Find where the given text appears and provide that cell's center as [X, Y] coordinate. 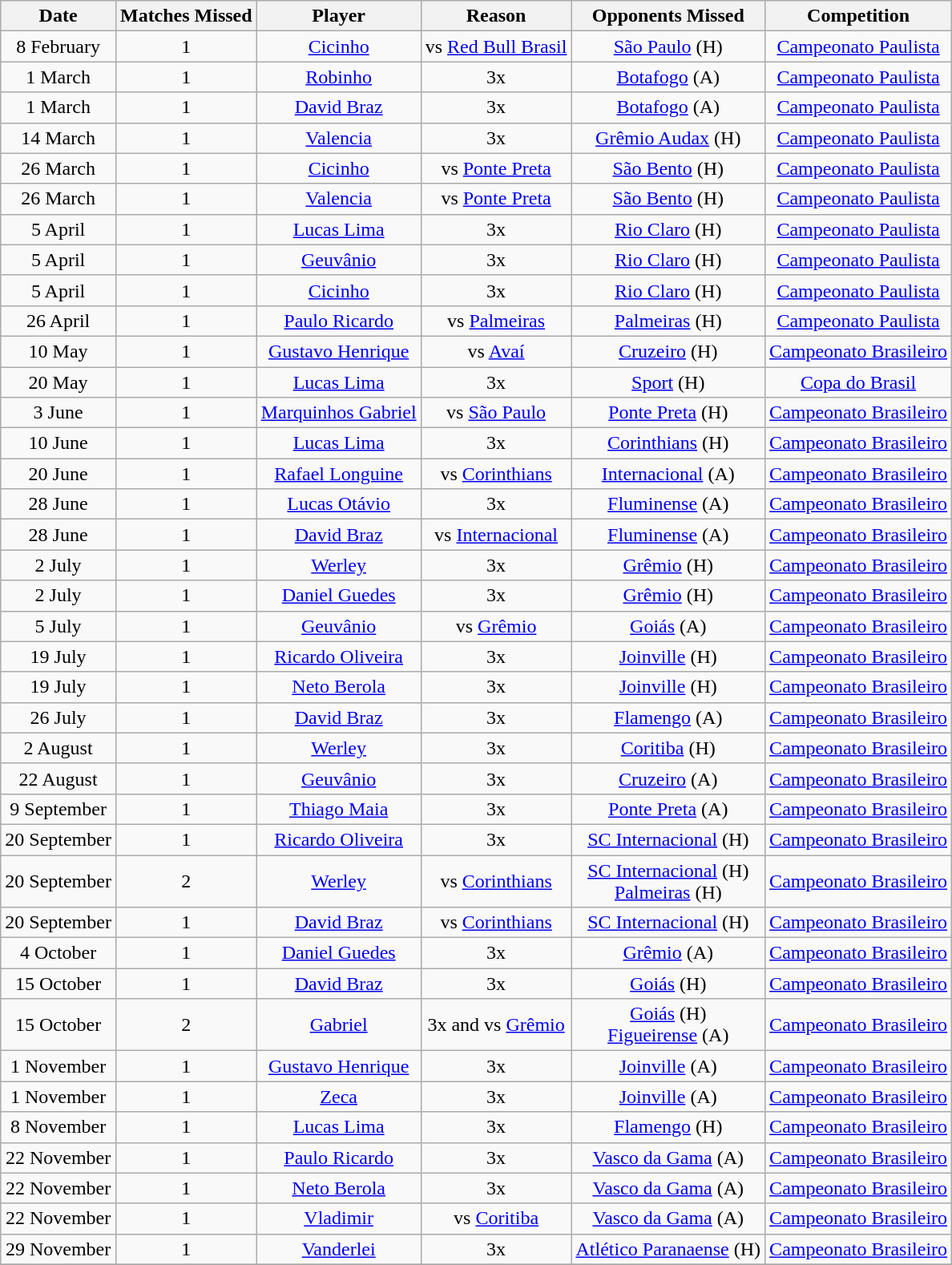
Coritiba (H) [668, 748]
Robinho [338, 77]
Sport (H) [668, 382]
vs Palmeiras [496, 321]
14 March [58, 138]
Gabriel [338, 1025]
Vladimir [338, 1219]
Atlético Paranaense (H) [668, 1249]
8 November [58, 1127]
Ponte Preta (A) [668, 809]
Reason [496, 16]
Player [338, 16]
Rafael Longuine [338, 474]
Zeca [338, 1097]
20 June [58, 474]
Goiás (H)Figueirense (A) [668, 1025]
5 July [58, 626]
Corinthians (H) [668, 443]
Competition [859, 16]
vs Coritiba [496, 1219]
26 July [58, 717]
22 August [58, 778]
Thiago Maia [338, 809]
20 May [58, 382]
Marquinhos Gabriel [338, 413]
vs Internacional [496, 535]
vs Grêmio [496, 626]
Ponte Preta (H) [668, 413]
Goiás (H) [668, 984]
Vanderlei [338, 1249]
Matches Missed [186, 16]
Flamengo (A) [668, 717]
10 June [58, 443]
Goiás (A) [668, 626]
vs São Paulo [496, 413]
29 November [58, 1249]
Internacional (A) [668, 474]
Grêmio Audax (H) [668, 138]
8 February [58, 46]
4 October [58, 953]
Date [58, 16]
3 June [58, 413]
vs Red Bull Brasil [496, 46]
Copa do Brasil [859, 382]
Lucas Otávio [338, 504]
3x and vs Grêmio [496, 1025]
2 August [58, 748]
São Paulo (H) [668, 46]
10 May [58, 351]
Flamengo (H) [668, 1127]
Palmeiras (H) [668, 321]
26 April [58, 321]
Opponents Missed [668, 16]
9 September [58, 809]
vs Avaí [496, 351]
Cruzeiro (A) [668, 778]
Grêmio (A) [668, 953]
SC Internacional (H)Palmeiras (H) [668, 880]
Cruzeiro (H) [668, 351]
